Extract the (X, Y) coordinate from the center of the cell holding the provided text.  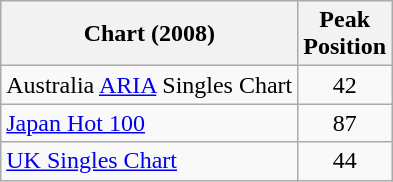
87 (345, 123)
UK Singles Chart (150, 161)
44 (345, 161)
Peak Position (345, 34)
Australia ARIA Singles Chart (150, 85)
42 (345, 85)
Japan Hot 100 (150, 123)
Chart (2008) (150, 34)
